Determine the (x, y) coordinate at the center of the cell enclosing the given text.  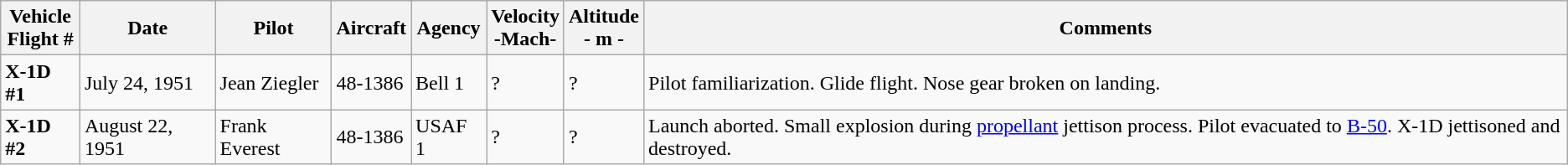
Comments (1106, 28)
VehicleFlight # (40, 28)
Altitude- m - (603, 28)
Aircraft (372, 28)
X-1D #1 (40, 82)
Launch aborted. Small explosion during propellant jettison process. Pilot evacuated to B-50. X-1D jettisoned and destroyed. (1106, 137)
Velocity-Mach- (526, 28)
Pilot familiarization. Glide flight. Nose gear broken on landing. (1106, 82)
July 24, 1951 (147, 82)
X-1D #2 (40, 137)
Pilot (273, 28)
Agency (449, 28)
Jean Ziegler (273, 82)
August 22, 1951 (147, 137)
Frank Everest (273, 137)
Date (147, 28)
Bell 1 (449, 82)
USAF 1 (449, 137)
